Provide the [X, Y] coordinate of the cell's center where the given text is located.  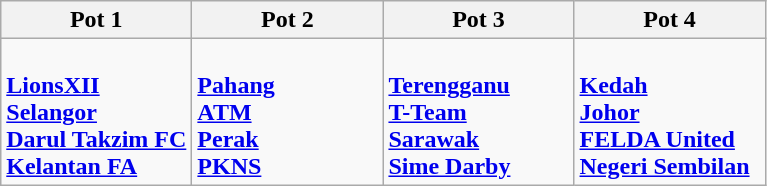
Pahang ATM Perak PKNS [288, 112]
LionsXII Selangor Darul Takzim FC Kelantan FA [96, 112]
Pot 3 [478, 20]
Terengganu T-Team Sarawak Sime Darby [478, 112]
Pot 4 [670, 20]
Kedah Johor FELDA United Negeri Sembilan [670, 112]
Pot 1 [96, 20]
Pot 2 [288, 20]
